Determine the (X, Y) coordinate at the center of the cell enclosing the given text.  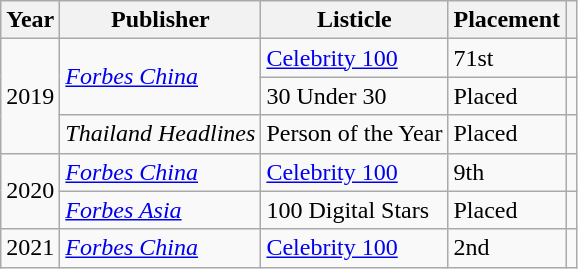
2021 (30, 248)
Person of the Year (354, 134)
Thailand Headlines (160, 134)
Publisher (160, 20)
2019 (30, 96)
Forbes Asia (160, 210)
Year (30, 20)
30 Under 30 (354, 96)
71st (507, 58)
Listicle (354, 20)
9th (507, 172)
Placement (507, 20)
2020 (30, 191)
2nd (507, 248)
100 Digital Stars (354, 210)
